Search for the cell housing the specified text and yield its (x, y) center coordinate. 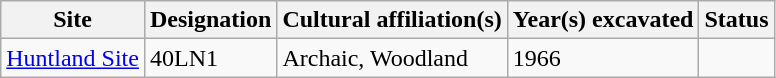
Cultural affiliation(s) (392, 20)
40LN1 (210, 58)
Year(s) excavated (603, 20)
Status (736, 20)
Huntland Site (73, 58)
Archaic, Woodland (392, 58)
Site (73, 20)
Designation (210, 20)
1966 (603, 58)
